Return the (X, Y) coordinate for the center point of the cell that contains the specified text.  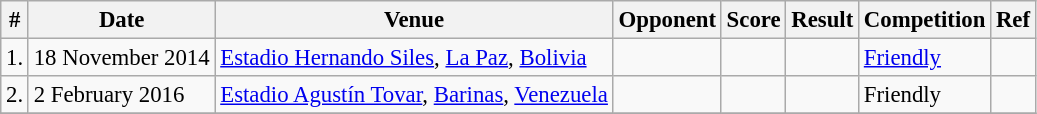
1. (15, 58)
Result (822, 20)
Ref (1014, 20)
Venue (414, 20)
# (15, 20)
Date (121, 20)
18 November 2014 (121, 58)
2 February 2016 (121, 95)
Score (754, 20)
Estadio Agustín Tovar, Barinas, Venezuela (414, 95)
Opponent (667, 20)
Estadio Hernando Siles, La Paz, Bolivia (414, 58)
2. (15, 95)
Competition (925, 20)
